Locate the cell with the specified text and output its [X, Y] center coordinate. 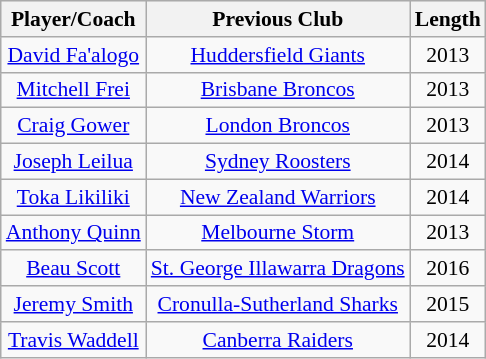
New Zealand Warriors [278, 197]
Anthony Quinn [74, 233]
London Broncos [278, 126]
Sydney Roosters [278, 162]
Travis Waddell [74, 340]
Length [448, 19]
Craig Gower [74, 126]
Previous Club [278, 19]
Huddersfield Giants [278, 55]
Joseph Leilua [74, 162]
2016 [448, 269]
David Fa'alogo [74, 55]
Cronulla-Sutherland Sharks [278, 304]
St. George Illawarra Dragons [278, 269]
2015 [448, 304]
Mitchell Frei [74, 90]
Beau Scott [74, 269]
Canberra Raiders [278, 340]
Brisbane Broncos [278, 90]
Jeremy Smith [74, 304]
Toka Likiliki [74, 197]
Melbourne Storm [278, 233]
Player/Coach [74, 19]
